Identify which cell holds the provided text, then report its [x, y] central coordinate. 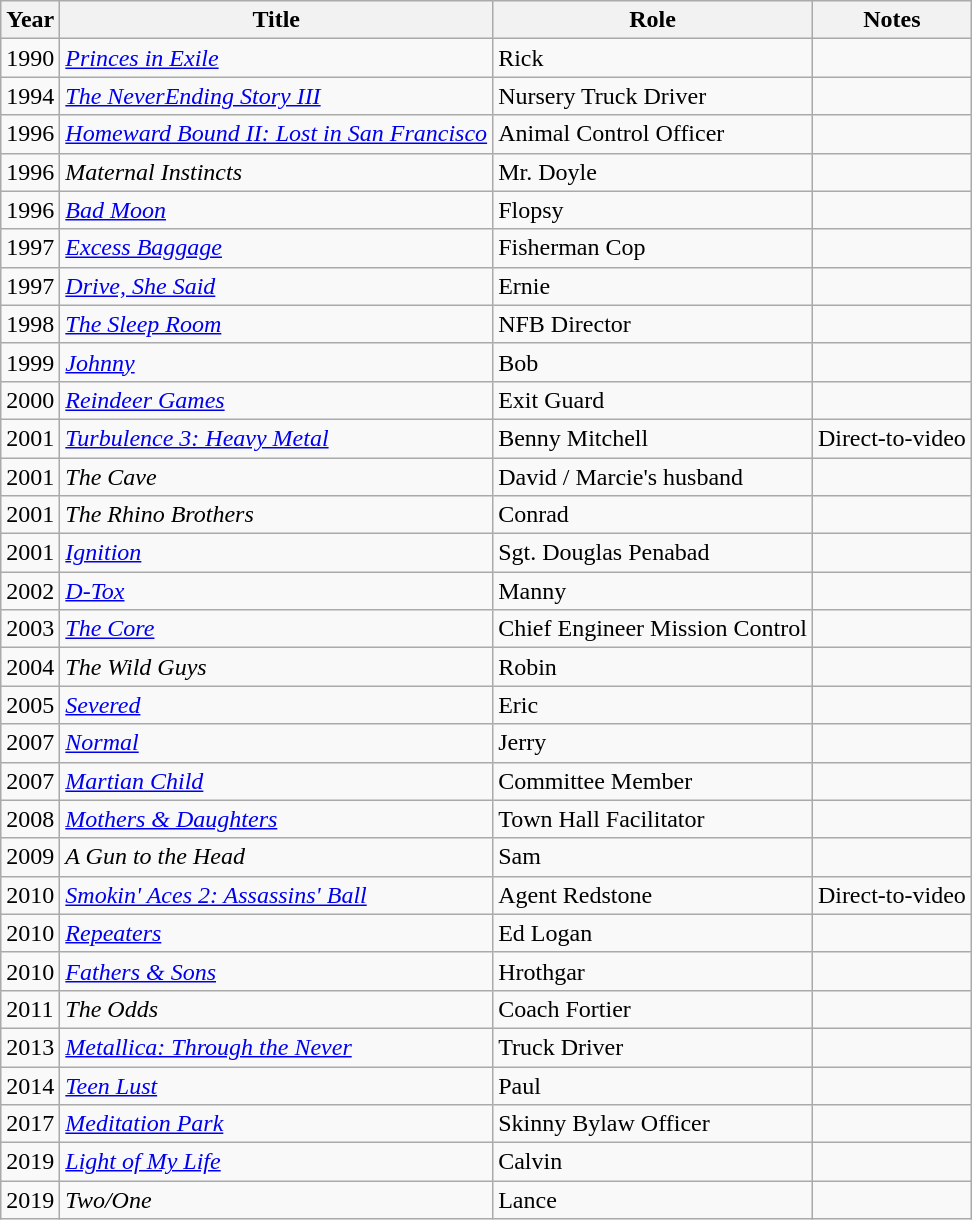
Coach Fortier [653, 1009]
2004 [30, 667]
2000 [30, 400]
Fathers & Sons [276, 971]
The Wild Guys [276, 667]
Bad Moon [276, 210]
Paul [653, 1085]
The Sleep Room [276, 324]
David / Marcie's husband [653, 477]
The Odds [276, 1009]
Repeaters [276, 933]
Rick [653, 58]
Excess Baggage [276, 248]
Ernie [653, 286]
2003 [30, 629]
Committee Member [653, 781]
2011 [30, 1009]
Animal Control Officer [653, 134]
Nursery Truck Driver [653, 96]
Maternal Instincts [276, 172]
1998 [30, 324]
Benny Mitchell [653, 438]
Year [30, 20]
Fisherman Cop [653, 248]
2017 [30, 1124]
Truck Driver [653, 1047]
2013 [30, 1047]
NFB Director [653, 324]
Princes in Exile [276, 58]
Exit Guard [653, 400]
Robin [653, 667]
A Gun to the Head [276, 857]
Turbulence 3: Heavy Metal [276, 438]
Mothers & Daughters [276, 819]
Metallica: Through the Never [276, 1047]
Sgt. Douglas Penabad [653, 553]
Homeward Bound II: Lost in San Francisco [276, 134]
Smokin' Aces 2: Assassins' Ball [276, 895]
Lance [653, 1200]
The NeverEnding Story III [276, 96]
2009 [30, 857]
Skinny Bylaw Officer [653, 1124]
D-Tox [276, 591]
Chief Engineer Mission Control [653, 629]
Martian Child [276, 781]
Hrothgar [653, 971]
2008 [30, 819]
Normal [276, 743]
Title [276, 20]
2005 [30, 705]
Mr. Doyle [653, 172]
Sam [653, 857]
Light of My Life [276, 1162]
Severed [276, 705]
Role [653, 20]
Notes [892, 20]
Bob [653, 362]
The Rhino Brothers [276, 515]
Meditation Park [276, 1124]
Teen Lust [276, 1085]
The Core [276, 629]
1994 [30, 96]
Ignition [276, 553]
Eric [653, 705]
Reindeer Games [276, 400]
Drive, She Said [276, 286]
The Cave [276, 477]
2002 [30, 591]
Calvin [653, 1162]
Two/One [276, 1200]
1999 [30, 362]
Agent Redstone [653, 895]
Town Hall Facilitator [653, 819]
1990 [30, 58]
Flopsy [653, 210]
Manny [653, 591]
Jerry [653, 743]
Conrad [653, 515]
2014 [30, 1085]
Johnny [276, 362]
Ed Logan [653, 933]
